Extract the (x, y) coordinate from the center of the cell holding the provided text.  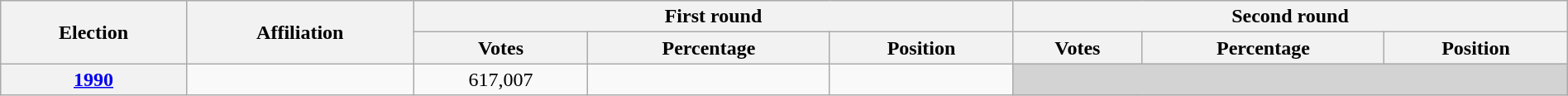
617,007 (500, 79)
1990 (94, 79)
First round (713, 17)
Second round (1290, 17)
Affiliation (299, 32)
Election (94, 32)
